Provide the [x, y] coordinate of the cell's center where the given text is located.  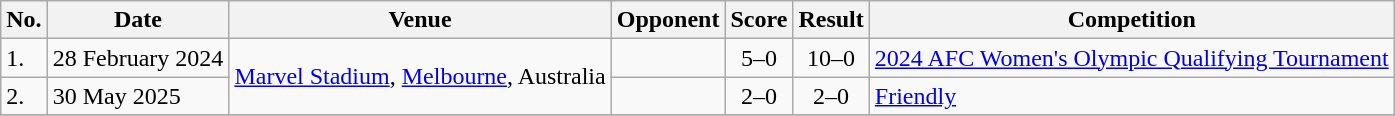
2024 AFC Women's Olympic Qualifying Tournament [1132, 58]
Date [138, 20]
1. [24, 58]
Friendly [1132, 96]
10–0 [831, 58]
2. [24, 96]
Result [831, 20]
Opponent [668, 20]
28 February 2024 [138, 58]
Score [759, 20]
No. [24, 20]
Marvel Stadium, Melbourne, Australia [420, 77]
Venue [420, 20]
5–0 [759, 58]
Competition [1132, 20]
30 May 2025 [138, 96]
